From the cell containing the given text, extract its center point as (X, Y) coordinate. 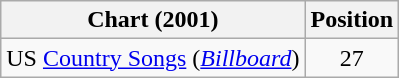
Chart (2001) (153, 20)
Position (352, 20)
27 (352, 58)
US Country Songs (Billboard) (153, 58)
